Search for the cell housing the specified text and yield its [x, y] center coordinate. 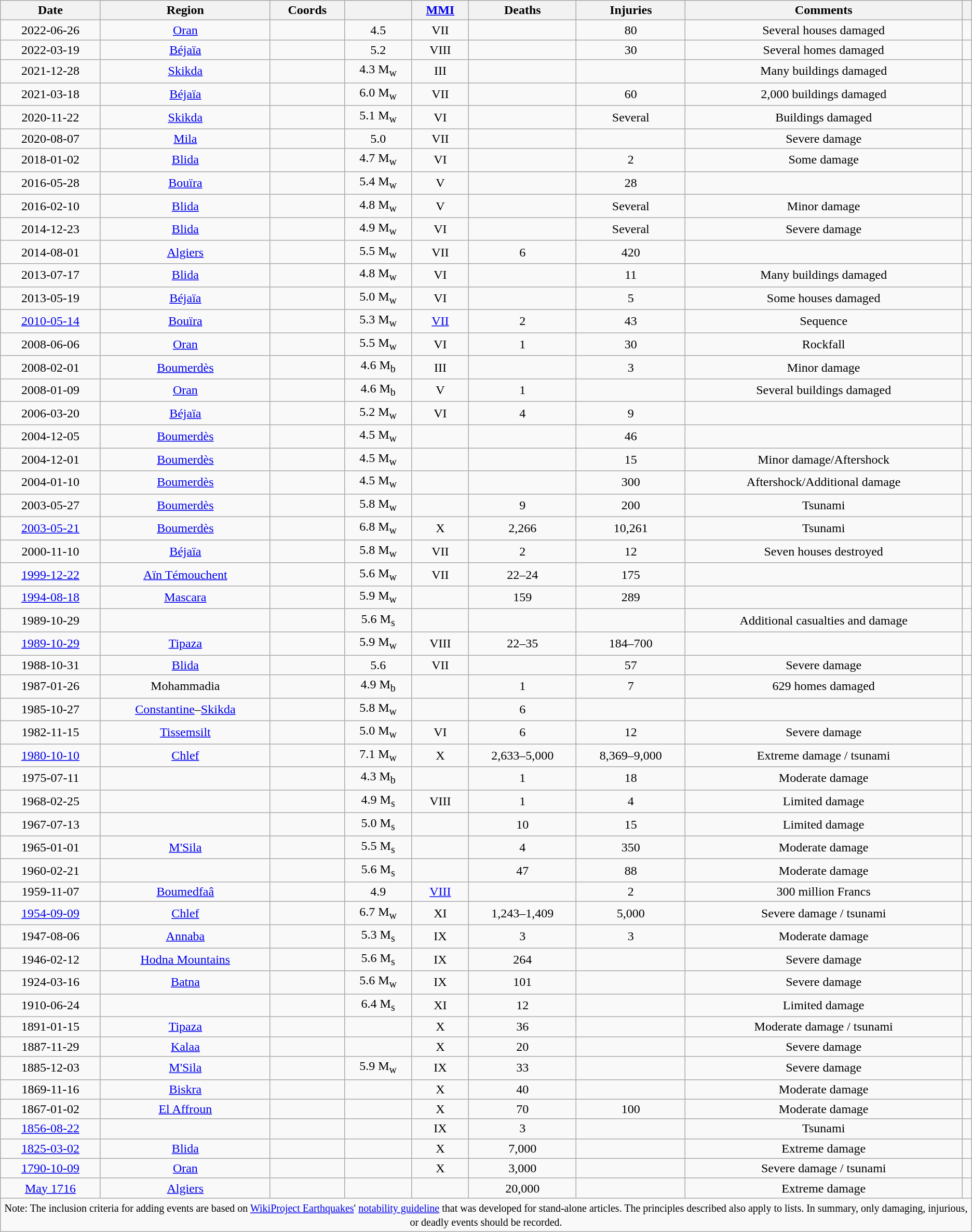
MMI [440, 10]
2020-08-07 [51, 139]
Several buildings damaged [824, 390]
200 [631, 505]
2021-12-28 [51, 71]
2022-03-19 [51, 50]
Seven houses destroyed [824, 551]
5 [631, 298]
2003-05-21 [51, 529]
1887-11-29 [51, 1047]
1967-07-13 [51, 824]
70 [522, 1109]
4.3 Mb [378, 778]
11 [631, 275]
1968-02-25 [51, 801]
28 [631, 183]
8,369–9,000 [631, 755]
Sequence [824, 321]
2008-02-01 [51, 367]
Deaths [522, 10]
57 [631, 665]
350 [631, 847]
1825-03-02 [51, 1148]
4.9 [378, 892]
Several homes damaged [824, 50]
1965-01-01 [51, 847]
Date [51, 10]
2000-11-10 [51, 551]
2,633–5,000 [522, 755]
Some damage [824, 160]
2020-11-22 [51, 117]
3,000 [522, 1168]
1867-01-02 [51, 1109]
5.4 Mw [378, 183]
1891-01-15 [51, 1027]
5.0 [378, 139]
Buildings damaged [824, 117]
1987-01-26 [51, 686]
5.2 Mw [378, 413]
1947-08-06 [51, 936]
2013-07-17 [51, 275]
2010-05-14 [51, 321]
Comments [824, 10]
18 [631, 778]
Constantine–Skikda [185, 709]
Biskra [185, 1089]
2014-12-23 [51, 229]
1999-12-22 [51, 574]
4.3 Mw [378, 71]
264 [522, 959]
5.0 Ms [378, 824]
33 [522, 1068]
629 homes damaged [824, 686]
1946-02-12 [51, 959]
Mila [185, 139]
Rockfall [824, 344]
Mohammadia [185, 686]
5.3 Ms [378, 936]
Additional casualties and damage [824, 620]
2008-06-06 [51, 344]
1885-12-03 [51, 1068]
60 [631, 94]
43 [631, 321]
5.1 Mw [378, 117]
4.7 Mw [378, 160]
1910-06-24 [51, 1005]
Coords [307, 10]
1924-03-16 [51, 982]
Aïn Témouchent [185, 574]
159 [522, 598]
1959-11-07 [51, 892]
7.1 Mw [378, 755]
1790-10-09 [51, 1168]
2,000 buildings damaged [824, 94]
6.7 Mw [378, 913]
101 [522, 982]
2016-05-28 [51, 183]
22–35 [522, 643]
7,000 [522, 1148]
2022-06-26 [51, 30]
20,000 [522, 1188]
300 million Francs [824, 892]
2,266 [522, 529]
420 [631, 252]
2018-01-02 [51, 160]
Batna [185, 982]
Tissemsilt [185, 732]
May 1716 [51, 1188]
Region [185, 10]
Moderate damage / tsunami [824, 1027]
4.9 Ms [378, 801]
10,261 [631, 529]
88 [631, 870]
5,000 [631, 913]
4.9 Mw [378, 229]
1960-02-21 [51, 870]
7 [631, 686]
Minor damage/Aftershock [824, 459]
46 [631, 436]
Boumedfaâ [185, 892]
6.4 Ms [378, 1005]
4.5 [378, 30]
6.0 Mw [378, 94]
Kalaa [185, 1047]
2014-08-01 [51, 252]
2008-01-09 [51, 390]
100 [631, 1109]
1988-10-31 [51, 665]
Some houses damaged [824, 298]
5.2 [378, 50]
175 [631, 574]
5.5 Ms [378, 847]
Injuries [631, 10]
Several houses damaged [824, 30]
2016-02-10 [51, 206]
1994-08-18 [51, 598]
1,243–1,409 [522, 913]
80 [631, 30]
5.3 Mw [378, 321]
2013-05-19 [51, 298]
20 [522, 1047]
El Affroun [185, 1109]
2006-03-20 [51, 413]
1985-10-27 [51, 709]
289 [631, 598]
Annaba [185, 936]
1954-09-09 [51, 913]
1975-07-11 [51, 778]
1980-10-10 [51, 755]
2004-12-01 [51, 459]
2004-12-05 [51, 436]
Extreme damage / tsunami [824, 755]
22–24 [522, 574]
Mascara [185, 598]
Hodna Mountains [185, 959]
Aftershock/Additional damage [824, 482]
1869-11-16 [51, 1089]
2021-03-18 [51, 94]
2004-01-10 [51, 482]
1856-08-22 [51, 1129]
4.9 Mb [378, 686]
2003-05-27 [51, 505]
10 [522, 824]
1982-11-15 [51, 732]
40 [522, 1089]
47 [522, 870]
300 [631, 482]
5.6 [378, 665]
6.8 Mw [378, 529]
184–700 [631, 643]
36 [522, 1027]
